Detect which cell encompasses the target text, then output its [x, y] center coordinate. 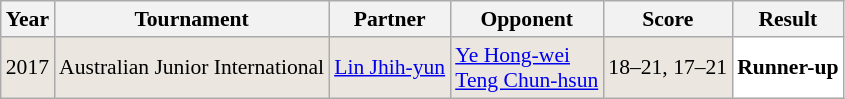
Result [788, 19]
Australian Junior International [192, 68]
Tournament [192, 19]
Ye Hong-wei Teng Chun-hsun [526, 68]
Lin Jhih-yun [390, 68]
Partner [390, 19]
Year [28, 19]
Score [668, 19]
Opponent [526, 19]
2017 [28, 68]
Runner-up [788, 68]
18–21, 17–21 [668, 68]
